From the cell containing the given text, extract its center point as (X, Y) coordinate. 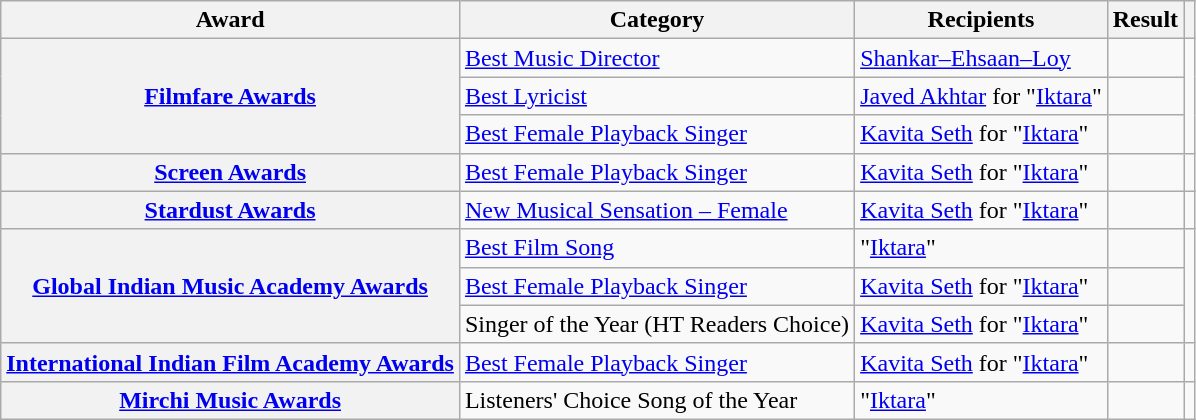
Global Indian Music Academy Awards (230, 286)
Recipients (982, 20)
Screen Awards (230, 172)
Best Film Song (656, 248)
Mirchi Music Awards (230, 400)
Listeners' Choice Song of the Year (656, 400)
Shankar–Ehsaan–Loy (982, 58)
New Musical Sensation – Female (656, 210)
Singer of the Year (HT Readers Choice) (656, 324)
Award (230, 20)
International Indian Film Academy Awards (230, 362)
Best Lyricist (656, 96)
Javed Akhtar for "Iktara" (982, 96)
Filmfare Awards (230, 96)
Stardust Awards (230, 210)
Best Music Director (656, 58)
Result (1145, 20)
Category (656, 20)
